Return [X, Y] of the center of cell containing provided text 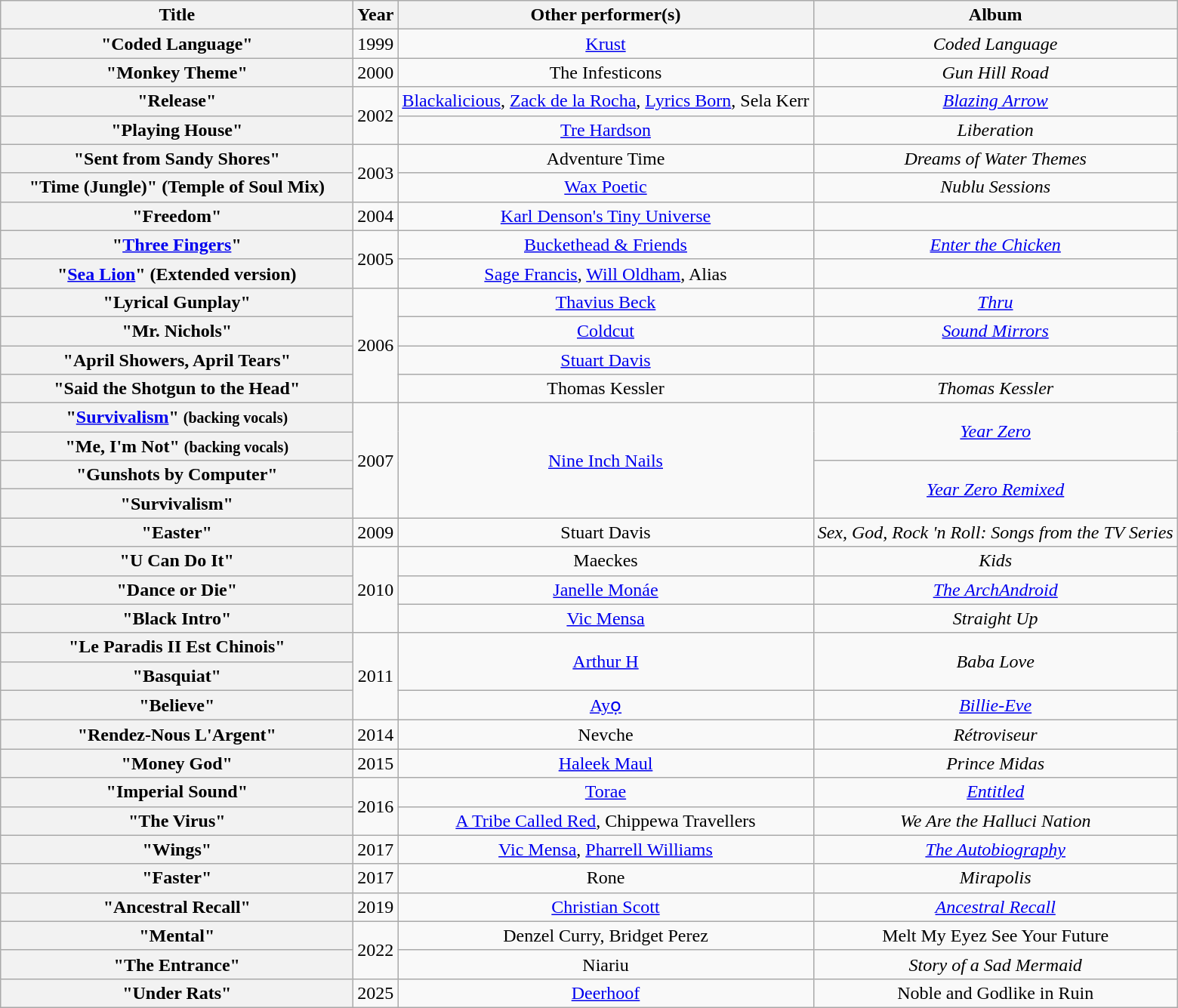
Christian Scott [606, 907]
Rétroviseur [995, 735]
Krust [606, 44]
Baba Love [995, 661]
"Basquiat" [177, 676]
Blazing Arrow [995, 101]
"Monkey Theme" [177, 72]
"Believe" [177, 705]
Sex, God, Rock 'n Roll: Songs from the TV Series [995, 532]
"Freedom" [177, 216]
"Three Fingers" [177, 245]
"Money God" [177, 763]
"Black Intro" [177, 618]
2016 [376, 806]
Blackalicious, Zack de la Rocha, Lyrics Born, Sela Kerr [606, 101]
Story of a Sad Mermaid [995, 964]
Straight Up [995, 618]
2003 [376, 173]
Arthur H [606, 661]
Enter the Chicken [995, 245]
Coded Language [995, 44]
Year [376, 15]
"Le Paradis II Est Chinois" [177, 647]
"Imperial Sound" [177, 792]
2000 [376, 72]
"Easter" [177, 532]
Other performer(s) [606, 15]
"Gunshots by Computer" [177, 475]
Prince Midas [995, 763]
Ayọ [606, 705]
The ArchAndroid [995, 590]
Coldcut [606, 331]
"Said the Shotgun to the Head" [177, 389]
Mirapolis [995, 878]
2006 [376, 345]
"Survivalism" [177, 504]
Liberation [995, 130]
"April Showers, April Tears" [177, 360]
Gun Hill Road [995, 72]
Buckethead & Friends [606, 245]
"Faster" [177, 878]
2005 [376, 259]
Denzel Curry, Bridget Perez [606, 936]
Vic Mensa [606, 618]
2009 [376, 532]
Thavius Beck [606, 302]
Billie-Eve [995, 705]
Janelle Monáe [606, 590]
Kids [995, 561]
2004 [376, 216]
2025 [376, 993]
"Under Rats" [177, 993]
The Infesticons [606, 72]
Year Zero [995, 432]
Maeckes [606, 561]
2014 [376, 735]
2007 [376, 461]
We Are the Halluci Nation [995, 821]
"Release" [177, 101]
Nevche [606, 735]
"Ancestral Recall" [177, 907]
"Mr. Nichols" [177, 331]
"Mental" [177, 936]
Ancestral Recall [995, 907]
"Sea Lion" (Extended version) [177, 273]
"Sent from Sandy Shores" [177, 159]
Rone [606, 878]
"Playing House" [177, 130]
Title [177, 15]
1999 [376, 44]
"Me, I'm Not" (backing vocals) [177, 446]
2015 [376, 763]
Torae [606, 792]
Karl Denson's Tiny Universe [606, 216]
Tre Hardson [606, 130]
Haleek Maul [606, 763]
The Autobiography [995, 849]
Year Zero Remixed [995, 489]
A Tribe Called Red, Chippewa Travellers [606, 821]
2002 [376, 116]
"The Entrance" [177, 964]
Nine Inch Nails [606, 461]
2011 [376, 677]
Thru [995, 302]
Melt My Eyez See Your Future [995, 936]
Noble and Godlike in Ruin [995, 993]
Nublu Sessions [995, 187]
Wax Poetic [606, 187]
Niariu [606, 964]
"Wings" [177, 849]
Dreams of Water Themes [995, 159]
"The Virus" [177, 821]
Vic Mensa, Pharrell Williams [606, 849]
2010 [376, 590]
"Coded Language" [177, 44]
"Lyrical Gunplay" [177, 302]
"Time (Jungle)" (Temple of Soul Mix) [177, 187]
2022 [376, 950]
"Survivalism" (backing vocals) [177, 418]
Entitled [995, 792]
"U Can Do It" [177, 561]
Album [995, 15]
Sage Francis, Will Oldham, Alias [606, 273]
2019 [376, 907]
"Rendez-Nous L'Argent" [177, 735]
Deerhoof [606, 993]
Adventure Time [606, 159]
"Dance or Die" [177, 590]
Sound Mirrors [995, 331]
